Capture the cell that displays the provided text and extract its [X, Y] central coordinate. 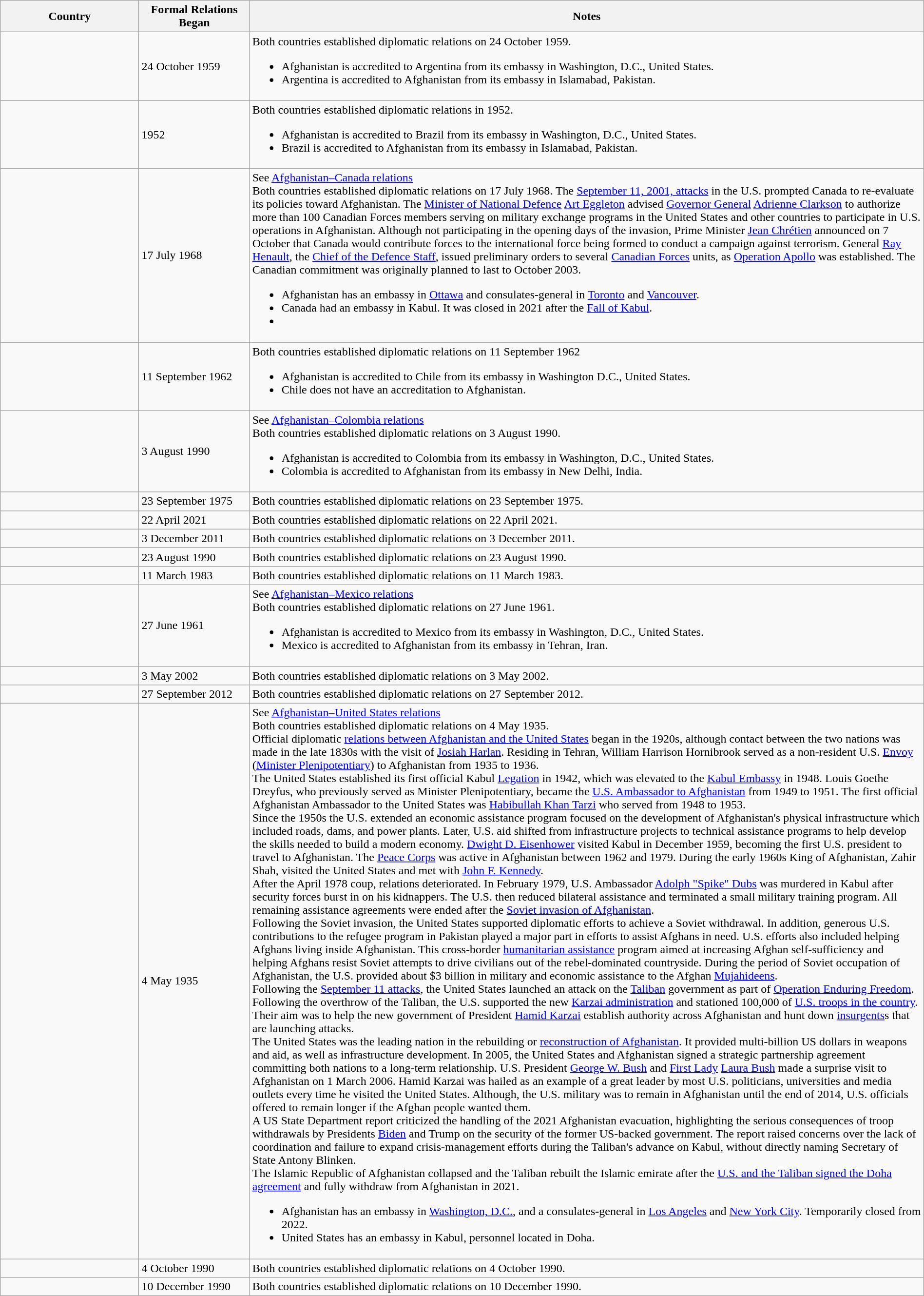
11 March 1983 [194, 575]
Formal Relations Began [194, 17]
Both countries established diplomatic relations on 3 December 2011. [587, 538]
Both countries established diplomatic relations on 11 March 1983. [587, 575]
3 August 1990 [194, 452]
1952 [194, 135]
17 July 1968 [194, 255]
3 May 2002 [194, 675]
11 September 1962 [194, 376]
Both countries established diplomatic relations on 22 April 2021. [587, 520]
4 May 1935 [194, 981]
27 June 1961 [194, 625]
Both countries established diplomatic relations on 23 September 1975. [587, 501]
23 August 1990 [194, 557]
Notes [587, 17]
Both countries established diplomatic relations on 3 May 2002. [587, 675]
27 September 2012 [194, 694]
23 September 1975 [194, 501]
4 October 1990 [194, 1268]
Both countries established diplomatic relations on 23 August 1990. [587, 557]
22 April 2021 [194, 520]
3 December 2011 [194, 538]
Both countries established diplomatic relations on 10 December 1990. [587, 1287]
24 October 1959 [194, 66]
Both countries established diplomatic relations on 4 October 1990. [587, 1268]
10 December 1990 [194, 1287]
Country [70, 17]
Both countries established diplomatic relations on 27 September 2012. [587, 694]
